For the text-containing cell, return its midpoint in [X, Y] coordinate format. 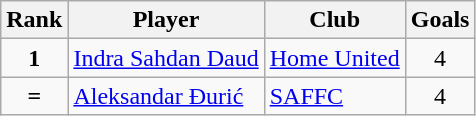
Indra Sahdan Daud [166, 58]
Rank [34, 20]
SAFFC [334, 96]
Aleksandar Đurić [166, 96]
Club [334, 20]
Player [166, 20]
= [34, 96]
Goals [440, 20]
1 [34, 58]
Home United [334, 58]
